Identify which cell holds the provided text, then report its (x, y) central coordinate. 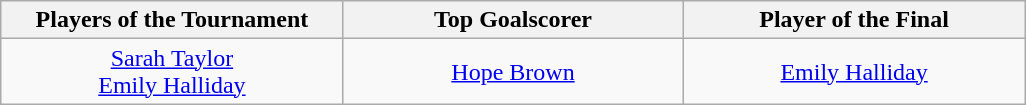
Sarah Taylor Emily Halliday (172, 72)
Hope Brown (512, 72)
Top Goalscorer (512, 20)
Player of the Final (854, 20)
Emily Halliday (854, 72)
Players of the Tournament (172, 20)
